Identify which cell holds the provided text, then report its (x, y) central coordinate. 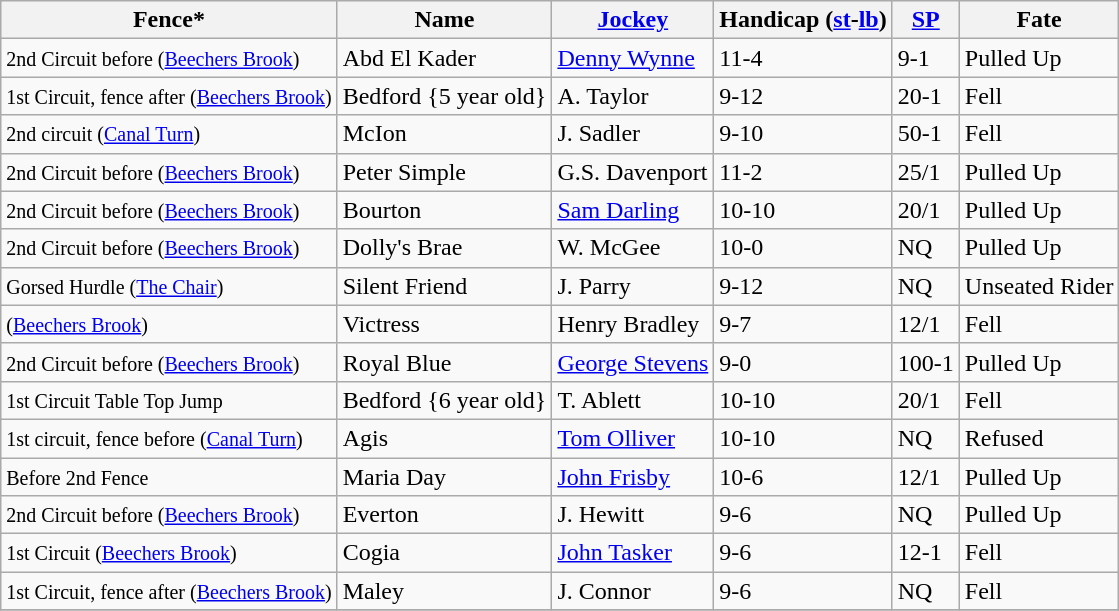
Peter Simple (444, 172)
McIon (444, 134)
Fence* (169, 20)
9-10 (803, 134)
Handicap (st-lb) (803, 20)
Sam Darling (633, 210)
W. McGee (633, 248)
11-2 (803, 172)
Henry Bradley (633, 324)
Refused (1039, 438)
J. Sadler (633, 134)
12-1 (926, 553)
Royal Blue (444, 362)
10-6 (803, 477)
A. Taylor (633, 96)
Before 2nd Fence (169, 477)
1st Circuit (Beechers Brook) (169, 553)
SP (926, 20)
Bedford {5 year old} (444, 96)
Jockey (633, 20)
Unseated Rider (1039, 286)
10-0 (803, 248)
Agis (444, 438)
1st Circuit Table Top Jump (169, 400)
Dolly's Brae (444, 248)
Silent Friend (444, 286)
Abd El Kader (444, 58)
Denny Wynne (633, 58)
Victress (444, 324)
9-7 (803, 324)
25/1 (926, 172)
John Tasker (633, 553)
9-0 (803, 362)
J. Hewitt (633, 515)
50-1 (926, 134)
George Stevens (633, 362)
Name (444, 20)
Gorsed Hurdle (The Chair) (169, 286)
(Beechers Brook) (169, 324)
Cogia (444, 553)
100-1 (926, 362)
J. Connor (633, 591)
Fate (1039, 20)
20-1 (926, 96)
J. Parry (633, 286)
Everton (444, 515)
Bourton (444, 210)
2nd circuit (Canal Turn) (169, 134)
1st circuit, fence before (Canal Turn) (169, 438)
11-4 (803, 58)
John Frisby (633, 477)
Tom Olliver (633, 438)
Maley (444, 591)
Maria Day (444, 477)
T. Ablett (633, 400)
9-1 (926, 58)
Bedford {6 year old} (444, 400)
G.S. Davenport (633, 172)
